Search for the cell housing the specified text and yield its [X, Y] center coordinate. 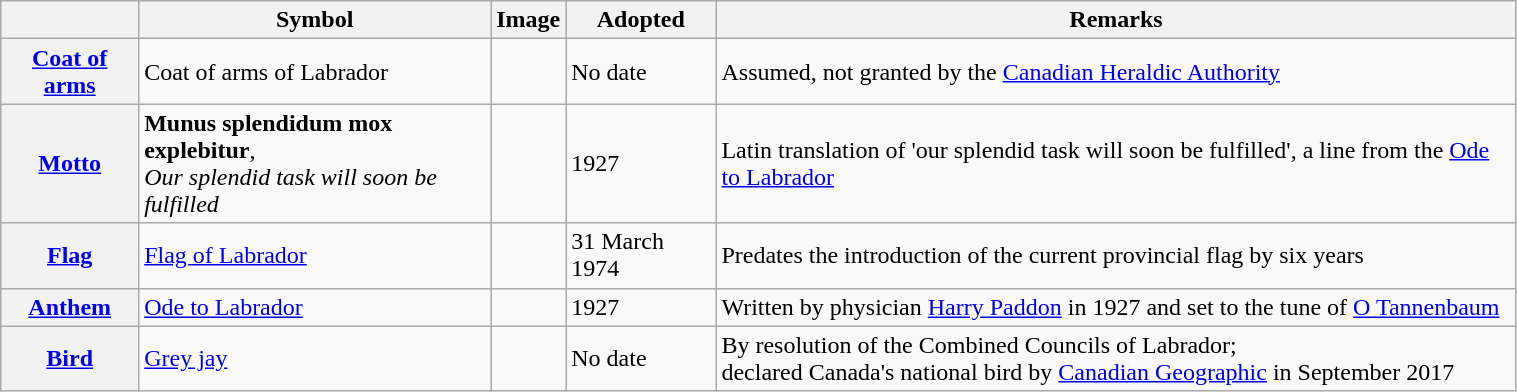
Motto [70, 164]
Flag [70, 256]
Coat of arms of Labrador [315, 72]
By resolution of the Combined Councils of Labrador;declared Canada's national bird by Canadian Geographic in September 2017 [1116, 358]
Flag of Labrador [315, 256]
Coat of arms [70, 72]
Written by physician Harry Paddon in 1927 and set to the tune of O Tannenbaum [1116, 307]
Anthem [70, 307]
Adopted [641, 20]
Predates the introduction of the current provincial flag by six years [1116, 256]
Grey jay [315, 358]
Remarks [1116, 20]
Bird [70, 358]
Symbol [315, 20]
31 March 1974 [641, 256]
Latin translation of 'our splendid task will soon be fulfilled', a line from the Ode to Labrador [1116, 164]
Image [528, 20]
Ode to Labrador [315, 307]
Assumed, not granted by the Canadian Heraldic Authority [1116, 72]
Munus splendidum mox explebitur, Our splendid task will soon be fulfilled [315, 164]
